Pinpoint the cell where the given text exists, returning its (x, y) midpoint coordinate. 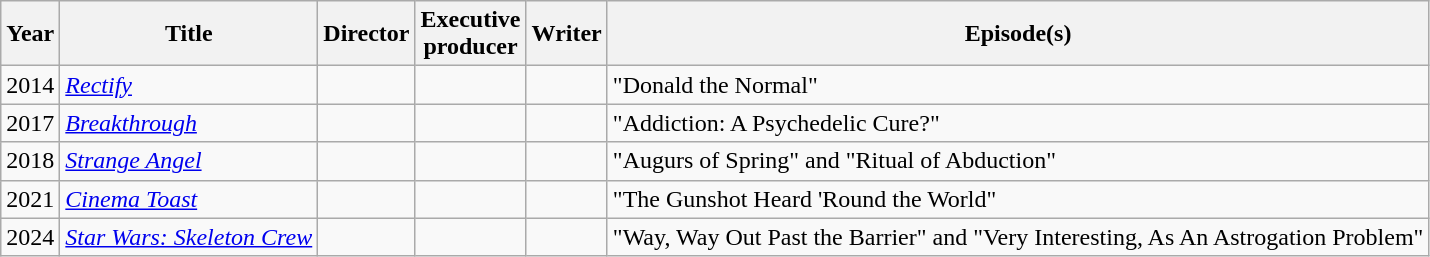
Cinema Toast (189, 199)
Episode(s) (1018, 34)
Writer (566, 34)
Director (366, 34)
"Augurs of Spring" and "Ritual of Abduction" (1018, 161)
Star Wars: Skeleton Crew (189, 237)
2018 (30, 161)
2017 (30, 123)
"Donald the Normal" (1018, 85)
Breakthrough (189, 123)
Strange Angel (189, 161)
Rectify (189, 85)
"The Gunshot Heard 'Round the World" (1018, 199)
"Addiction: A Psychedelic Cure?" (1018, 123)
Executiveproducer (470, 34)
Year (30, 34)
2024 (30, 237)
"Way, Way Out Past the Barrier" and "Very Interesting, As An Astrogation Problem" (1018, 237)
Title (189, 34)
2021 (30, 199)
2014 (30, 85)
